Capture the cell that displays the provided text and extract its [X, Y] central coordinate. 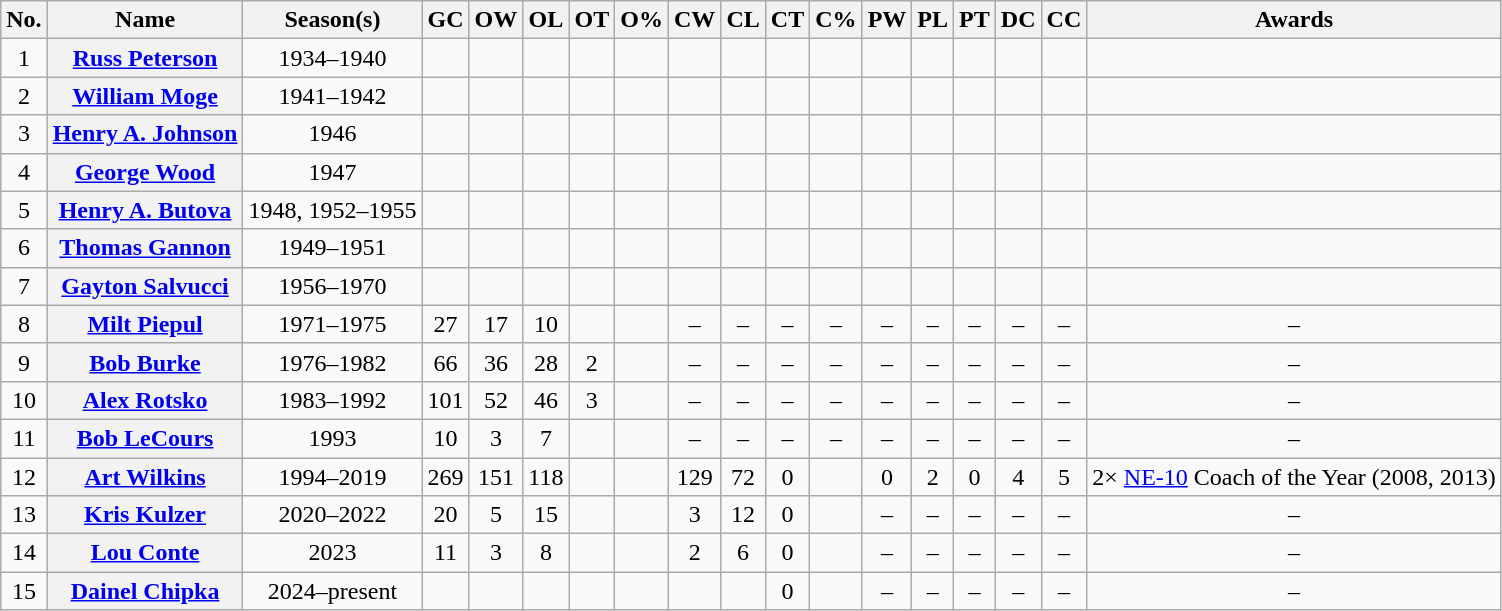
Art Wilkins [145, 477]
Name [145, 20]
Milt Piepul [145, 324]
Kris Kulzer [145, 515]
C% [836, 20]
Dainel Chipka [145, 591]
17 [496, 324]
PW [887, 20]
Season(s) [332, 20]
OL [546, 20]
Henry A. Butova [145, 210]
O% [642, 20]
66 [446, 362]
118 [546, 477]
28 [546, 362]
20 [446, 515]
William Moge [145, 96]
Thomas Gannon [145, 248]
George Wood [145, 172]
101 [446, 400]
PL [933, 20]
72 [743, 477]
DC [1018, 20]
1934–1940 [332, 58]
Awards [1294, 20]
27 [446, 324]
1941–1942 [332, 96]
9 [24, 362]
269 [446, 477]
1949–1951 [332, 248]
14 [24, 553]
OW [496, 20]
Bob LeCours [145, 438]
Alex Rotsko [145, 400]
2023 [332, 553]
52 [496, 400]
1946 [332, 134]
2× NE-10 Coach of the Year (2008, 2013) [1294, 477]
1976–1982 [332, 362]
Bob Burke [145, 362]
1956–1970 [332, 286]
Russ Peterson [145, 58]
1983–1992 [332, 400]
GC [446, 20]
129 [694, 477]
13 [24, 515]
2024–present [332, 591]
1994–2019 [332, 477]
CT [787, 20]
Gayton Salvucci [145, 286]
36 [496, 362]
1947 [332, 172]
Henry A. Johnson [145, 134]
1993 [332, 438]
46 [546, 400]
2020–2022 [332, 515]
151 [496, 477]
OT [592, 20]
CL [743, 20]
1948, 1952–1955 [332, 210]
1 [24, 58]
CW [694, 20]
1971–1975 [332, 324]
Lou Conte [145, 553]
No. [24, 20]
CC [1064, 20]
PT [975, 20]
